Extract the (X, Y) coordinate from the center of the cell holding the provided text.  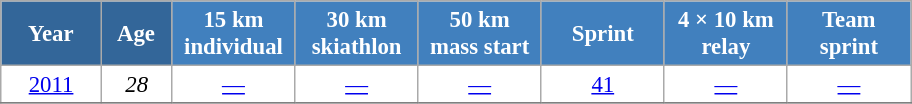
Year (52, 34)
2011 (52, 85)
28 (136, 85)
Age (136, 34)
4 × 10 km relay (726, 34)
30 km skiathlon (356, 34)
41 (602, 85)
50 km mass start (480, 34)
Team sprint (848, 34)
Sprint (602, 34)
15 km individual (234, 34)
